Return the (X, Y) coordinate for the center point of the cell that contains the specified text.  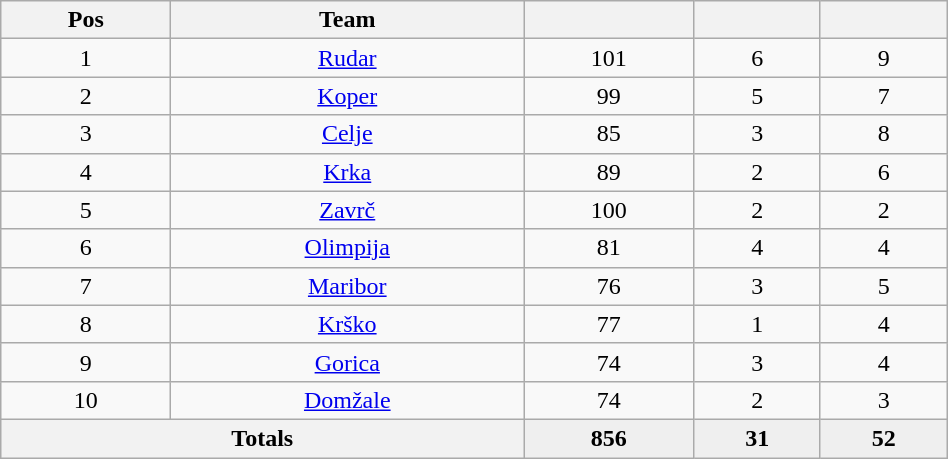
856 (609, 438)
Totals (262, 438)
Team (348, 20)
Domžale (348, 400)
10 (86, 400)
Celje (348, 134)
Krško (348, 324)
31 (758, 438)
76 (609, 286)
Gorica (348, 362)
89 (609, 172)
Krka (348, 172)
Rudar (348, 58)
Olimpija (348, 248)
52 (884, 438)
101 (609, 58)
77 (609, 324)
Maribor (348, 286)
99 (609, 96)
Koper (348, 96)
Pos (86, 20)
100 (609, 210)
85 (609, 134)
Zavrč (348, 210)
81 (609, 248)
